For the text-containing cell, return its midpoint in (X, Y) coordinate format. 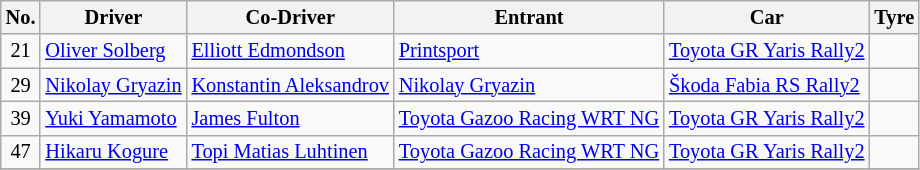
Hikaru Kogure (113, 152)
Elliott Edmondson (290, 51)
Co-Driver (290, 17)
Yuki Yamamoto (113, 118)
21 (21, 51)
Driver (113, 17)
47 (21, 152)
Konstantin Aleksandrov (290, 85)
Topi Matias Luhtinen (290, 152)
Oliver Solberg (113, 51)
29 (21, 85)
James Fulton (290, 118)
Entrant (529, 17)
Škoda Fabia RS Rally2 (766, 85)
Car (766, 17)
Printsport (529, 51)
Tyre (894, 17)
39 (21, 118)
No. (21, 17)
